Identify which cell holds the provided text, then report its [X, Y] central coordinate. 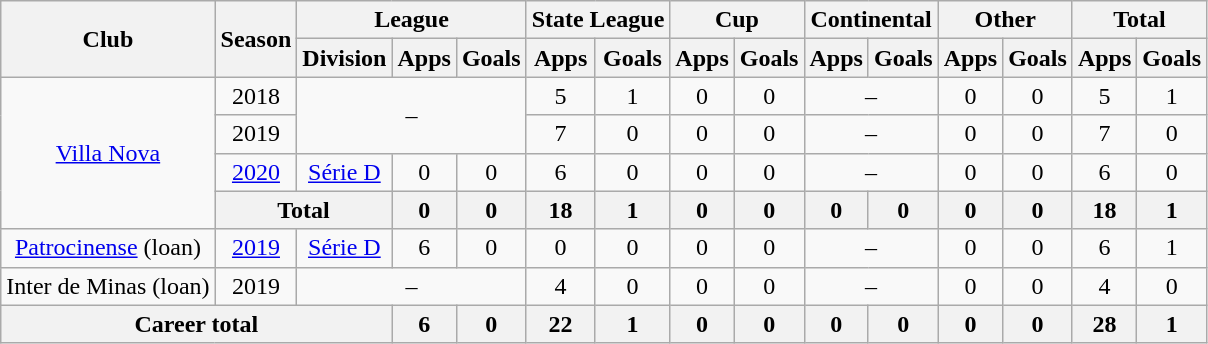
Villa Nova [108, 153]
Season [256, 39]
Other [1005, 20]
Career total [196, 324]
League [412, 20]
Cup [737, 20]
22 [560, 324]
2018 [256, 96]
State League [598, 20]
2020 [256, 172]
Club [108, 39]
Division [344, 58]
Inter de Minas (loan) [108, 286]
28 [1104, 324]
Continental [871, 20]
Patrocinense (loan) [108, 248]
